Provide the [X, Y] coordinate of the cell's center where the given text is located.  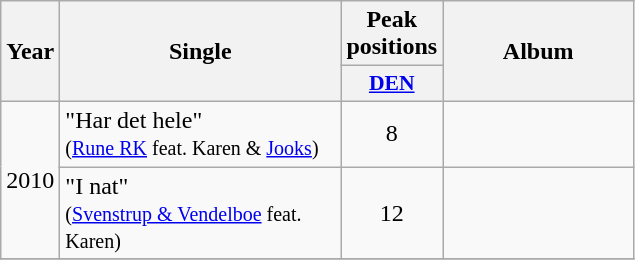
"I nat" (Svenstrup & Vendelboe feat. Karen) [200, 212]
Album [538, 52]
8 [392, 134]
Peak positions [392, 34]
Single [200, 52]
12 [392, 212]
Year [30, 52]
2010 [30, 180]
DEN [392, 84]
"Har det hele"(Rune RK feat. Karen & Jooks) [200, 134]
